Identify which cell holds the provided text, then report its (x, y) central coordinate. 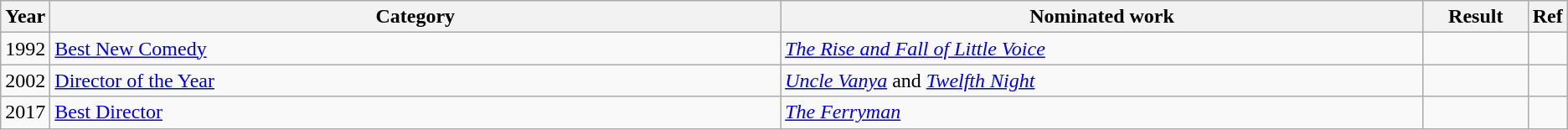
Result (1476, 17)
1992 (25, 49)
2002 (25, 81)
Best New Comedy (415, 49)
Year (25, 17)
Best Director (415, 112)
The Ferryman (1102, 112)
Category (415, 17)
Uncle Vanya and Twelfth Night (1102, 81)
Nominated work (1102, 17)
2017 (25, 112)
Ref (1548, 17)
The Rise and Fall of Little Voice (1102, 49)
Director of the Year (415, 81)
